Extract the [x, y] coordinate from the center of the cell holding the provided text.  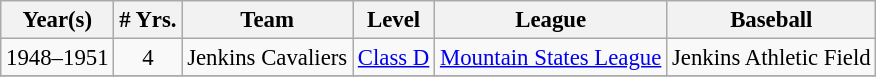
Level [393, 20]
Mountain States League [551, 58]
# Yrs. [148, 20]
Jenkins Athletic Field [772, 58]
League [551, 20]
4 [148, 58]
Class D [393, 58]
Jenkins Cavaliers [268, 58]
Baseball [772, 20]
Team [268, 20]
1948–1951 [58, 58]
Year(s) [58, 20]
